Locate the cell with the specified text and output its (X, Y) center coordinate. 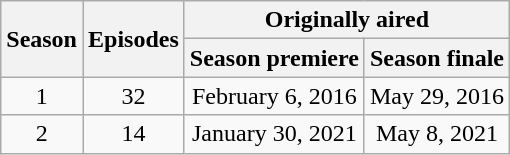
1 (42, 96)
32 (133, 96)
May 8, 2021 (436, 134)
Season finale (436, 58)
February 6, 2016 (274, 96)
Season (42, 39)
January 30, 2021 (274, 134)
Episodes (133, 39)
Season premiere (274, 58)
2 (42, 134)
Originally aired (346, 20)
May 29, 2016 (436, 96)
14 (133, 134)
